Output the (X, Y) coordinate of the center of the cell containing the given text.  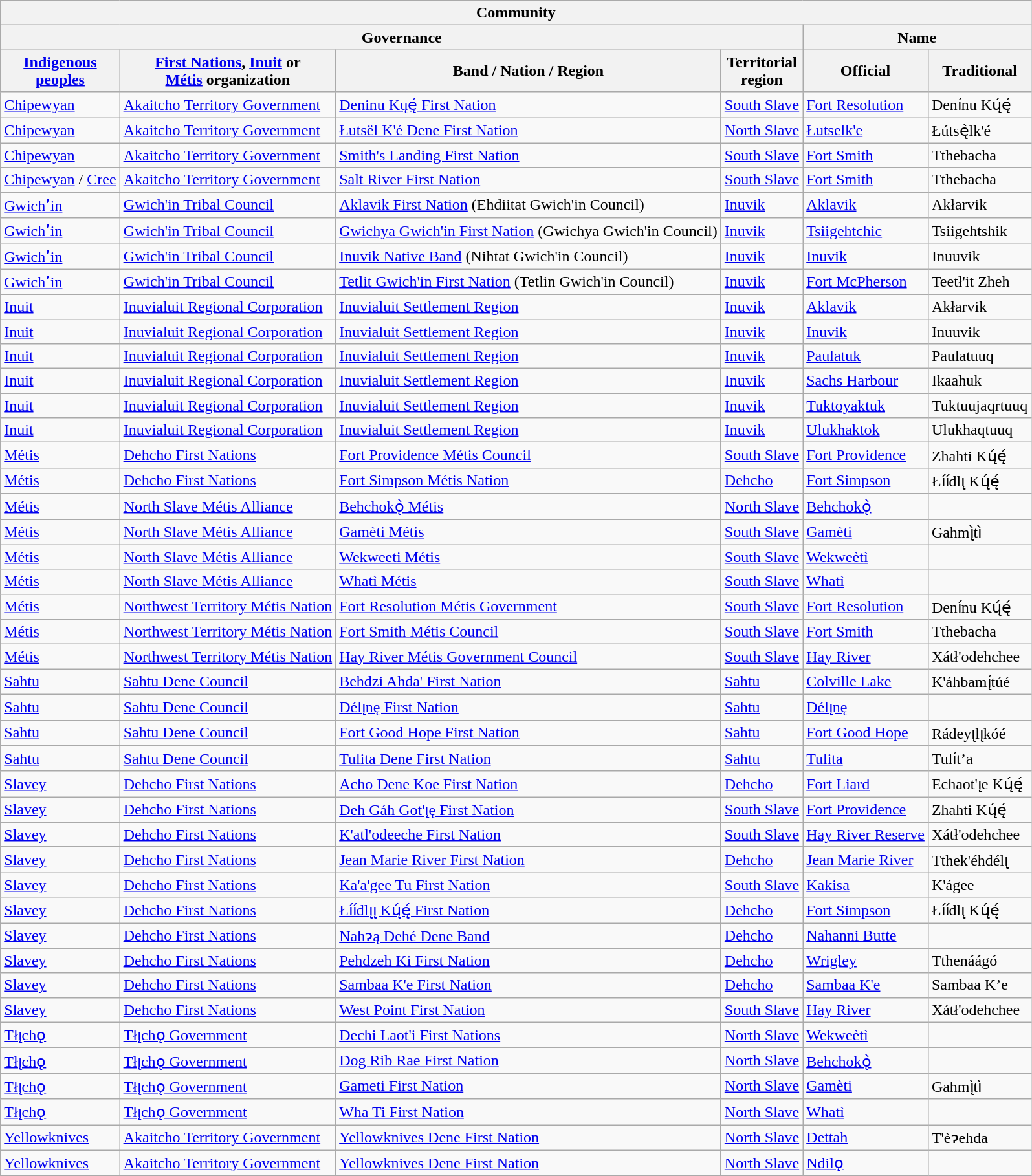
Tuktuujaqrtuuq (980, 406)
Fort McPherson (866, 282)
Wekweeti Métis (529, 557)
Nahɂą Dehé Dene Band (529, 935)
Ndilǫ (866, 1163)
Tthenáágó (980, 961)
Smith's Landing First Nation (529, 155)
Acho Dene Koe First Nation (529, 784)
West Point First Nation (529, 1010)
Ikaahuk (980, 381)
Sachs Harbour (866, 381)
K'atl'odeeche First Nation (529, 834)
K'áhbamı̨́túé (980, 682)
Inuvik Native Band (Nihtat Gwich'in Council) (529, 256)
Hay River Métis Government Council (529, 657)
Łútsę̀lk'é (980, 131)
Fort Good Hope First Nation (529, 733)
Echaot'ı̨e Kų́ę́ (980, 784)
Nahanni Butte (866, 935)
Fort Smith Métis Council (529, 632)
Gamèti Métis (529, 532)
Tulı́t’a (980, 759)
Dechi Laot'i First Nations (529, 1035)
Sambaa K’e (980, 985)
Ka'a'gee Tu First Nation (529, 885)
Gwichya Gwich'in First Nation (Gwichya Gwich'in Council) (529, 231)
Community (516, 13)
Territorialregion (762, 71)
Tulita (866, 759)
Behchokǫ̀ Métis (529, 506)
K'ágee (980, 885)
Wrigley (866, 961)
Tsiigehtshik (980, 231)
Jean Marie River (866, 860)
Name (917, 38)
Wha Ti First Nation (529, 1112)
Indigenouspeoples (60, 71)
Fort Liard (866, 784)
Colville Lake (866, 682)
Paulatuk (866, 356)
Pehdzeh Ki First Nation (529, 961)
Paulatuuq (980, 356)
First Nations, Inuit orMétis organization (228, 71)
Deninu Kųę́ First Nation (529, 105)
Ulukhaqtuuq (980, 430)
Tsiigehtchic (866, 231)
Chipewyan / Cree (60, 180)
Fort Resolution Métis Government (529, 607)
Tetlit Gwich'in First Nation (Tetlin Gwich'in Council) (529, 282)
Dog Rib Rae First Nation (529, 1061)
Deh Gáh Got'ı̨ę First Nation (529, 810)
Whatì Métis (529, 582)
Fort Providence Métis Council (529, 455)
Tulita Dene First Nation (529, 759)
Hay River Reserve (866, 834)
Teetł'it Zheh (980, 282)
Traditional (980, 71)
Jean Marie River First Nation (529, 860)
T'èɂehda (980, 1137)
Łutsël K'é Dene First Nation (529, 131)
Sambaa K'e First Nation (529, 985)
Aklavik First Nation (Ehdiitat Gwich'in Council) (529, 205)
Salt River First Nation (529, 180)
Łutselk'e (866, 131)
Rádeyı̨lı̨kóé (980, 733)
Kakisa (866, 885)
Fort Good Hope (866, 733)
Délı̨nę (866, 707)
Official (866, 71)
Dettah (866, 1137)
Behdzi Ahda' First Nation (529, 682)
Sambaa K'e (866, 985)
Governance (402, 38)
Band / Nation / Region (529, 71)
Fort Simpson Métis Nation (529, 481)
Tthek'éhdélı̨ (980, 860)
Délı̨nę First Nation (529, 707)
Łı́ı́dlı̨ı̨ Kų́ę́ First Nation (529, 910)
Tuktoyaktuk (866, 406)
Ulukhaktok (866, 430)
Gameti First Nation (529, 1086)
